Locate the cell with the specified text and output its [X, Y] center coordinate. 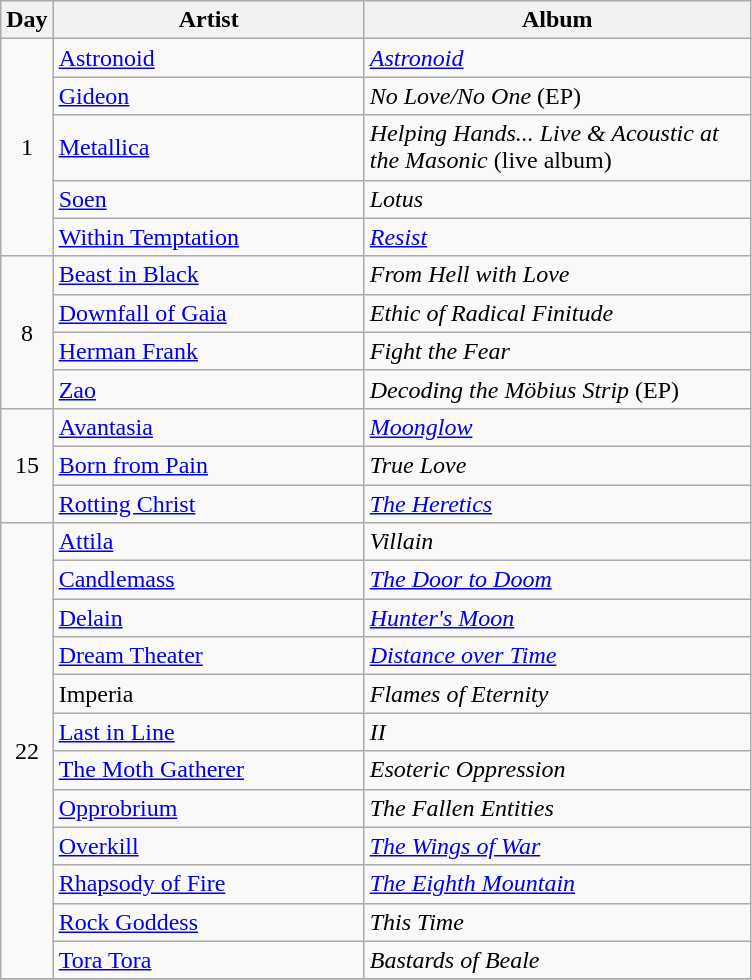
Helping Hands... Live & Acoustic at the Masonic (live album) [557, 148]
Rhapsody of Fire [208, 884]
Rotting Christ [208, 503]
Moonglow [557, 427]
Within Temptation [208, 237]
Downfall of Gaia [208, 313]
15 [27, 465]
This Time [557, 922]
Artist [208, 20]
Decoding the Möbius Strip (EP) [557, 389]
Avantasia [208, 427]
Imperia [208, 694]
Lotus [557, 199]
Rock Goddess [208, 922]
Hunter's Moon [557, 618]
Fight the Fear [557, 351]
Bastards of Beale [557, 960]
Overkill [208, 846]
The Eighth Mountain [557, 884]
Beast in Black [208, 275]
Metallica [208, 148]
Album [557, 20]
Attila [208, 542]
Zao [208, 389]
The Wings of War [557, 846]
Day [27, 20]
Flames of Eternity [557, 694]
Herman Frank [208, 351]
Tora Tora [208, 960]
22 [27, 752]
The Fallen Entities [557, 808]
True Love [557, 465]
Ethic of Radical Finitude [557, 313]
Resist [557, 237]
From Hell with Love [557, 275]
Soen [208, 199]
Gideon [208, 96]
Esoteric Oppression [557, 770]
Opprobrium [208, 808]
The Door to Doom [557, 580]
Dream Theater [208, 656]
Born from Pain [208, 465]
Villain [557, 542]
No Love/No One (EP) [557, 96]
The Moth Gatherer [208, 770]
Candlemass [208, 580]
8 [27, 332]
The Heretics [557, 503]
1 [27, 148]
Last in Line [208, 732]
Distance over Time [557, 656]
II [557, 732]
Delain [208, 618]
